For the text-containing cell, return its midpoint in [X, Y] coordinate format. 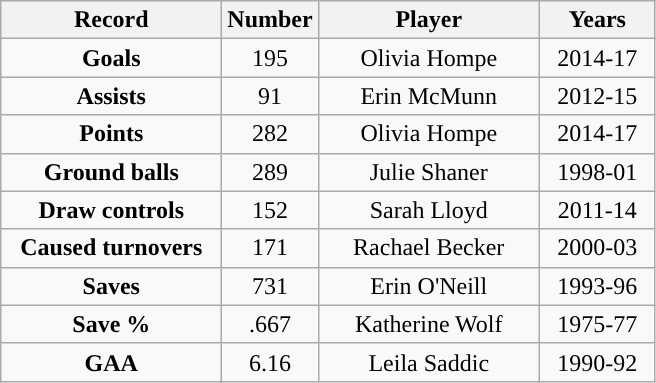
Ground balls [112, 172]
6.16 [270, 362]
Record [112, 20]
Katherine Wolf [428, 324]
Caused turnovers [112, 248]
171 [270, 248]
1975-77 [597, 324]
731 [270, 286]
2011-14 [597, 210]
2012-15 [597, 96]
152 [270, 210]
Points [112, 134]
Sarah Lloyd [428, 210]
Draw controls [112, 210]
GAA [112, 362]
1993-96 [597, 286]
Julie Shaner [428, 172]
289 [270, 172]
1990-92 [597, 362]
1998-01 [597, 172]
2000-03 [597, 248]
Years [597, 20]
Rachael Becker [428, 248]
Goals [112, 58]
91 [270, 96]
Leila Saddic [428, 362]
.667 [270, 324]
Erin McMunn [428, 96]
Erin O'Neill [428, 286]
282 [270, 134]
Saves [112, 286]
Save % [112, 324]
Player [428, 20]
Assists [112, 96]
Number [270, 20]
195 [270, 58]
